Capture the cell that displays the provided text and extract its [X, Y] central coordinate. 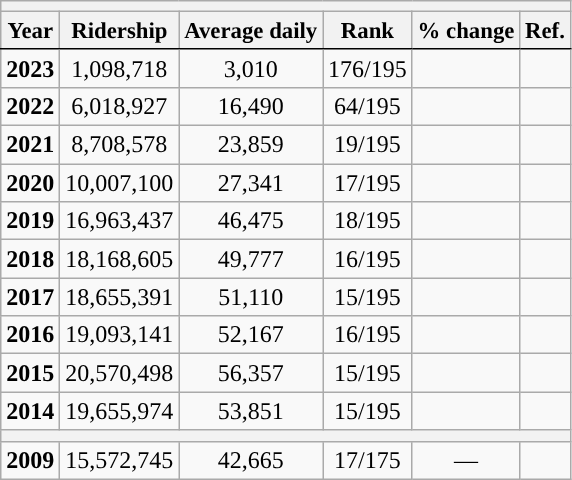
2022 [30, 106]
19,655,974 [120, 411]
18,655,391 [120, 297]
17/195 [368, 183]
16,963,437 [120, 221]
176/195 [368, 68]
2021 [30, 145]
53,851 [251, 411]
46,475 [251, 221]
19/195 [368, 145]
18/195 [368, 221]
17/175 [368, 460]
2018 [30, 259]
20,570,498 [120, 373]
— [466, 460]
Year [30, 31]
3,010 [251, 68]
18,168,605 [120, 259]
Ref. [545, 31]
2023 [30, 68]
42,665 [251, 460]
27,341 [251, 183]
49,777 [251, 259]
Rank [368, 31]
19,093,141 [120, 335]
64/195 [368, 106]
8,708,578 [120, 145]
2015 [30, 373]
1,098,718 [120, 68]
Average daily [251, 31]
23,859 [251, 145]
2019 [30, 221]
56,357 [251, 373]
2020 [30, 183]
2016 [30, 335]
2014 [30, 411]
16,490 [251, 106]
% change [466, 31]
10,007,100 [120, 183]
2017 [30, 297]
51,110 [251, 297]
2009 [30, 460]
6,018,927 [120, 106]
15,572,745 [120, 460]
Ridership [120, 31]
52,167 [251, 335]
